Find where the given text appears and provide that cell's center as [X, Y] coordinate. 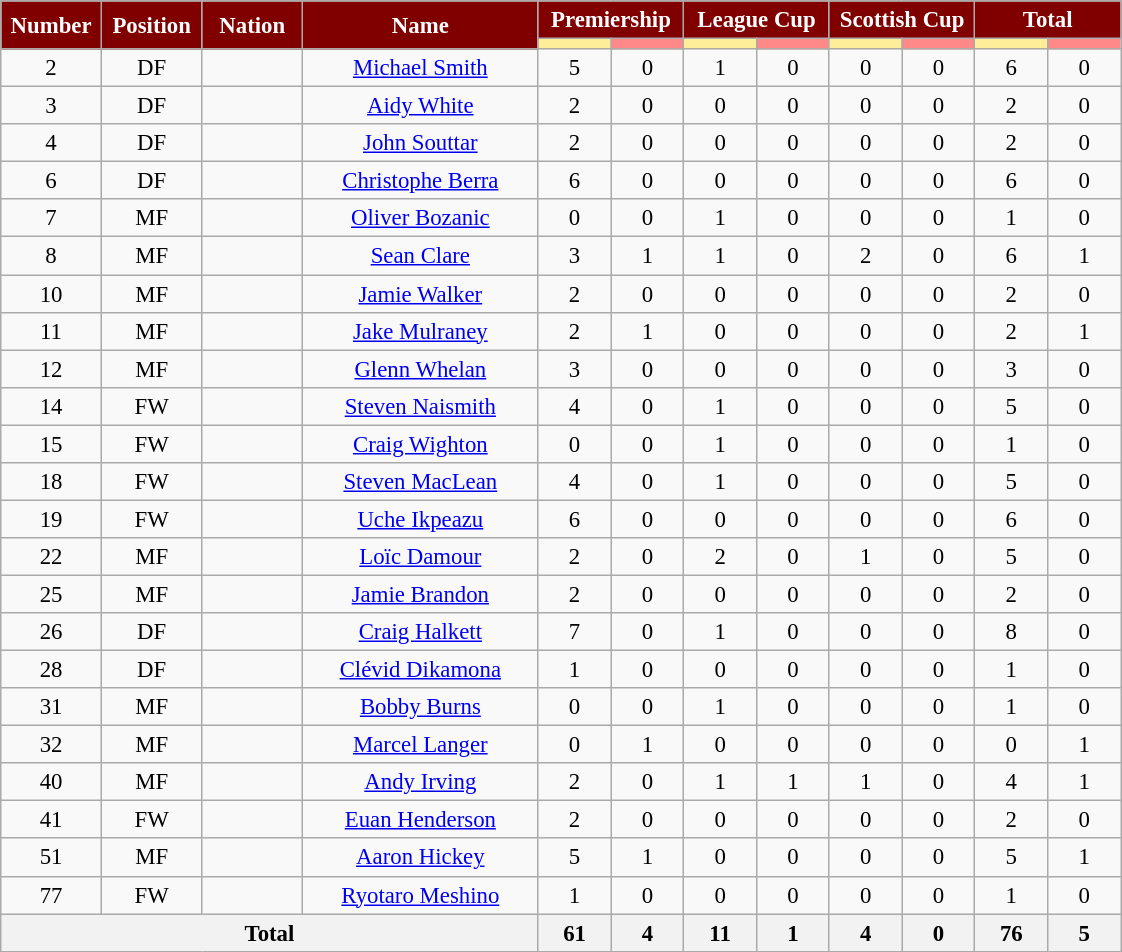
Scottish Cup [902, 20]
Jake Mulraney [421, 331]
28 [52, 670]
51 [52, 858]
19 [52, 519]
Loïc Damour [421, 557]
41 [52, 820]
Aaron Hickey [421, 858]
Clévid Dikamona [421, 670]
61 [574, 933]
Aidy White [421, 106]
Steven MacLean [421, 482]
Euan Henderson [421, 820]
Christophe Berra [421, 181]
Ryotaro Meshino [421, 895]
26 [52, 632]
Glenn Whelan [421, 369]
14 [52, 406]
Nation [252, 25]
Craig Halkett [421, 632]
18 [52, 482]
Premiership [611, 20]
Jamie Brandon [421, 594]
Name [421, 25]
John Souttar [421, 143]
Michael Smith [421, 68]
Steven Naismith [421, 406]
Number [52, 25]
31 [52, 707]
12 [52, 369]
Oliver Bozanic [421, 219]
Marcel Langer [421, 745]
Andy Irving [421, 782]
Sean Clare [421, 256]
League Cup [757, 20]
32 [52, 745]
Jamie Walker [421, 294]
Uche Ikpeazu [421, 519]
76 [1012, 933]
Position [152, 25]
10 [52, 294]
22 [52, 557]
77 [52, 895]
Craig Wighton [421, 444]
40 [52, 782]
25 [52, 594]
15 [52, 444]
Bobby Burns [421, 707]
